Identify which cell holds the provided text, then report its [X, Y] central coordinate. 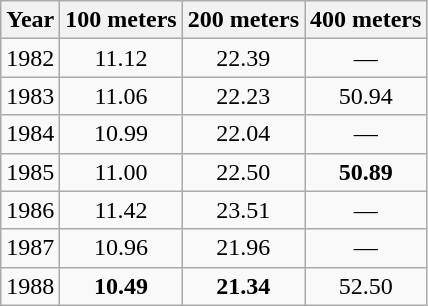
1983 [30, 96]
1985 [30, 172]
22.50 [243, 172]
11.00 [121, 172]
1984 [30, 134]
22.04 [243, 134]
50.94 [365, 96]
400 meters [365, 20]
10.49 [121, 286]
21.96 [243, 248]
200 meters [243, 20]
10.99 [121, 134]
1986 [30, 210]
1987 [30, 248]
23.51 [243, 210]
52.50 [365, 286]
11.12 [121, 58]
1982 [30, 58]
Year [30, 20]
50.89 [365, 172]
10.96 [121, 248]
100 meters [121, 20]
21.34 [243, 286]
22.39 [243, 58]
11.42 [121, 210]
11.06 [121, 96]
1988 [30, 286]
22.23 [243, 96]
